Find where the given text appears and provide that cell's center as (X, Y) coordinate. 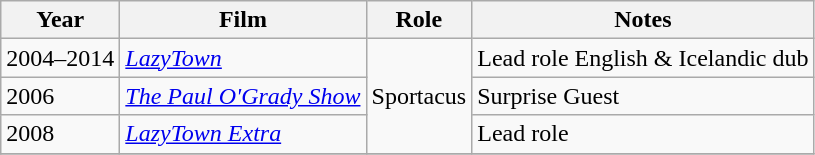
Year (60, 20)
LazyTown (243, 58)
Film (243, 20)
Role (419, 20)
Lead role English & Icelandic dub (643, 58)
2008 (60, 134)
LazyTown Extra (243, 134)
Surprise Guest (643, 96)
Sportacus (419, 96)
Lead role (643, 134)
2004–2014 (60, 58)
The Paul O'Grady Show (243, 96)
Notes (643, 20)
2006 (60, 96)
